For the text-containing cell, return its midpoint in (x, y) coordinate format. 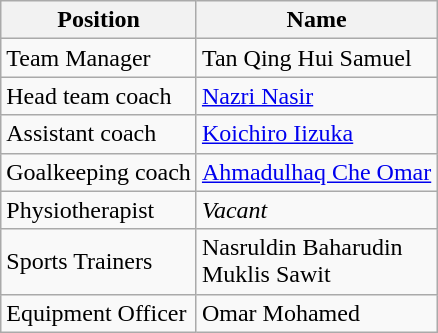
Tan Qing Hui Samuel (316, 58)
Sports Trainers (99, 262)
Position (99, 20)
Head team coach (99, 96)
Koichiro Iizuka (316, 134)
Goalkeeping coach (99, 172)
Name (316, 20)
Physiotherapist (99, 210)
Ahmadulhaq Che Omar (316, 172)
Nasruldin Baharudin Muklis Sawit (316, 262)
Team Manager (99, 58)
Vacant (316, 210)
Equipment Officer (99, 313)
Nazri Nasir (316, 96)
Omar Mohamed (316, 313)
Assistant coach (99, 134)
